Pinpoint the cell where the given text exists, returning its (X, Y) midpoint coordinate. 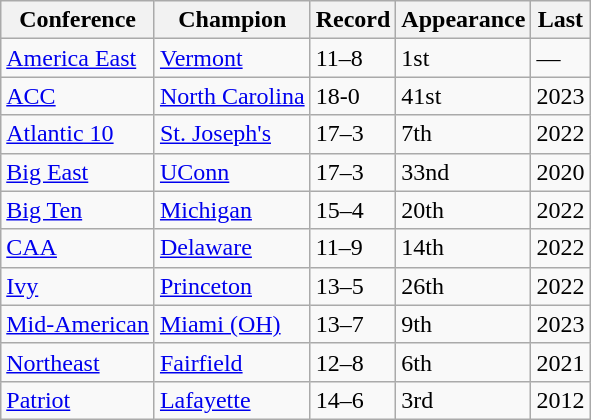
14th (464, 248)
6th (464, 362)
12–8 (353, 362)
13–7 (353, 324)
3rd (464, 400)
26th (464, 286)
14–6 (353, 400)
Ivy (78, 286)
Lafayette (232, 400)
33nd (464, 172)
Conference (78, 20)
2012 (560, 400)
Miami (OH) (232, 324)
CAA (78, 248)
15–4 (353, 210)
2020 (560, 172)
7th (464, 134)
ACC (78, 96)
11–8 (353, 58)
Mid-American (78, 324)
America East (78, 58)
18-0 (353, 96)
Last (560, 20)
Appearance (464, 20)
Fairfield (232, 362)
Big Ten (78, 210)
2021 (560, 362)
St. Joseph's (232, 134)
Vermont (232, 58)
Atlantic 10 (78, 134)
Michigan (232, 210)
13–5 (353, 286)
Princeton (232, 286)
1st (464, 58)
— (560, 58)
Delaware (232, 248)
Record (353, 20)
Patriot (78, 400)
9th (464, 324)
20th (464, 210)
Big East (78, 172)
41st (464, 96)
11–9 (353, 248)
Champion (232, 20)
UConn (232, 172)
North Carolina (232, 96)
Northeast (78, 362)
